Scan for the cell matching the given text and deliver its (x, y) coordinate at center. 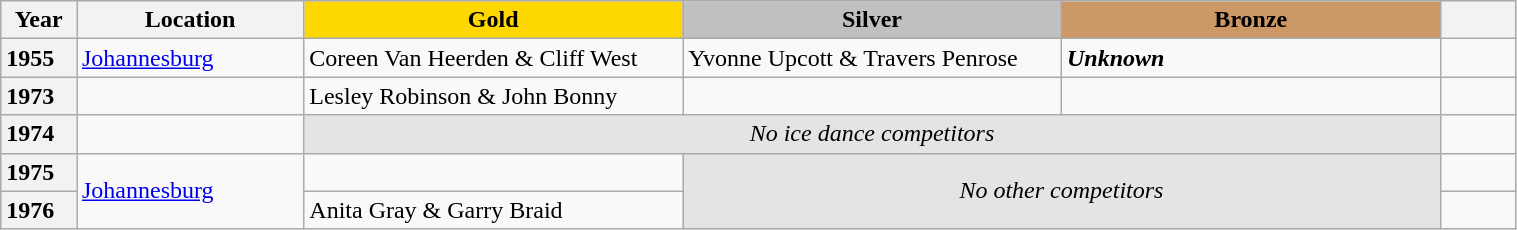
No other competitors (1062, 191)
Gold (494, 20)
No ice dance competitors (872, 134)
Year (39, 20)
1975 (39, 172)
1973 (39, 96)
Location (190, 20)
1974 (39, 134)
Bronze (1250, 20)
1955 (39, 58)
Lesley Robinson & John Bonny (494, 96)
1976 (39, 210)
Anita Gray & Garry Braid (494, 210)
Yvonne Upcott & Travers Penrose (872, 58)
Silver (872, 20)
Coreen Van Heerden & Cliff West (494, 58)
Unknown (1250, 58)
